Identify which cell holds the provided text, then report its [X, Y] central coordinate. 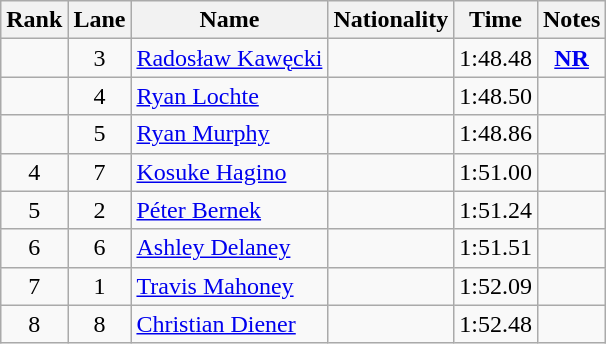
Time [496, 20]
1:51.24 [496, 210]
Kosuke Hagino [230, 172]
NR [571, 58]
1:52.48 [496, 324]
Notes [571, 20]
1:48.50 [496, 96]
2 [100, 210]
1:51.51 [496, 248]
Travis Mahoney [230, 286]
Lane [100, 20]
Rank [34, 20]
Péter Bernek [230, 210]
Ryan Lochte [230, 96]
Ashley Delaney [230, 248]
1:48.48 [496, 58]
1:51.00 [496, 172]
Ryan Murphy [230, 134]
Radosław Kawęcki [230, 58]
1:52.09 [496, 286]
3 [100, 58]
Nationality [391, 20]
Christian Diener [230, 324]
1:48.86 [496, 134]
1 [100, 286]
Name [230, 20]
